Provide the [X, Y] coordinate of the cell's center where the given text is located.  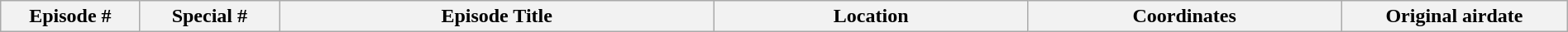
Original airdate [1455, 16]
Location [872, 16]
Coordinates [1184, 16]
Episode # [70, 16]
Special # [209, 16]
Episode Title [497, 16]
